Return (x, y) of the center of cell containing provided text 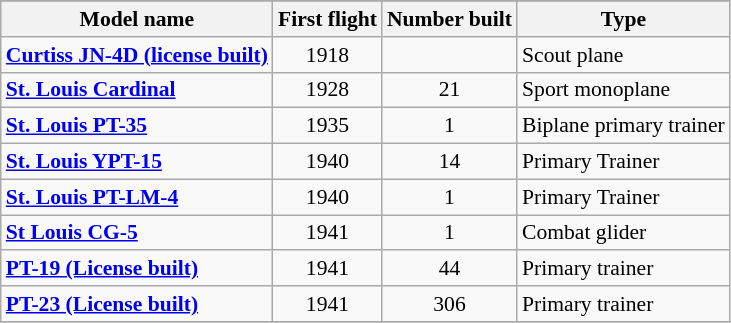
PT-23 (License built) (137, 304)
Combat glider (624, 233)
St Louis CG-5 (137, 233)
44 (450, 269)
14 (450, 162)
Number built (450, 19)
Biplane primary trainer (624, 126)
Scout plane (624, 55)
306 (450, 304)
St. Louis PT-LM-4 (137, 197)
First flight (328, 19)
St. Louis Cardinal (137, 90)
Sport monoplane (624, 90)
PT-19 (License built) (137, 269)
Type (624, 19)
St. Louis YPT-15 (137, 162)
1918 (328, 55)
St. Louis PT-35 (137, 126)
21 (450, 90)
Model name (137, 19)
1928 (328, 90)
1935 (328, 126)
Curtiss JN-4D (license built) (137, 55)
